Determine the (x, y) coordinate at the center of the cell enclosing the given text.  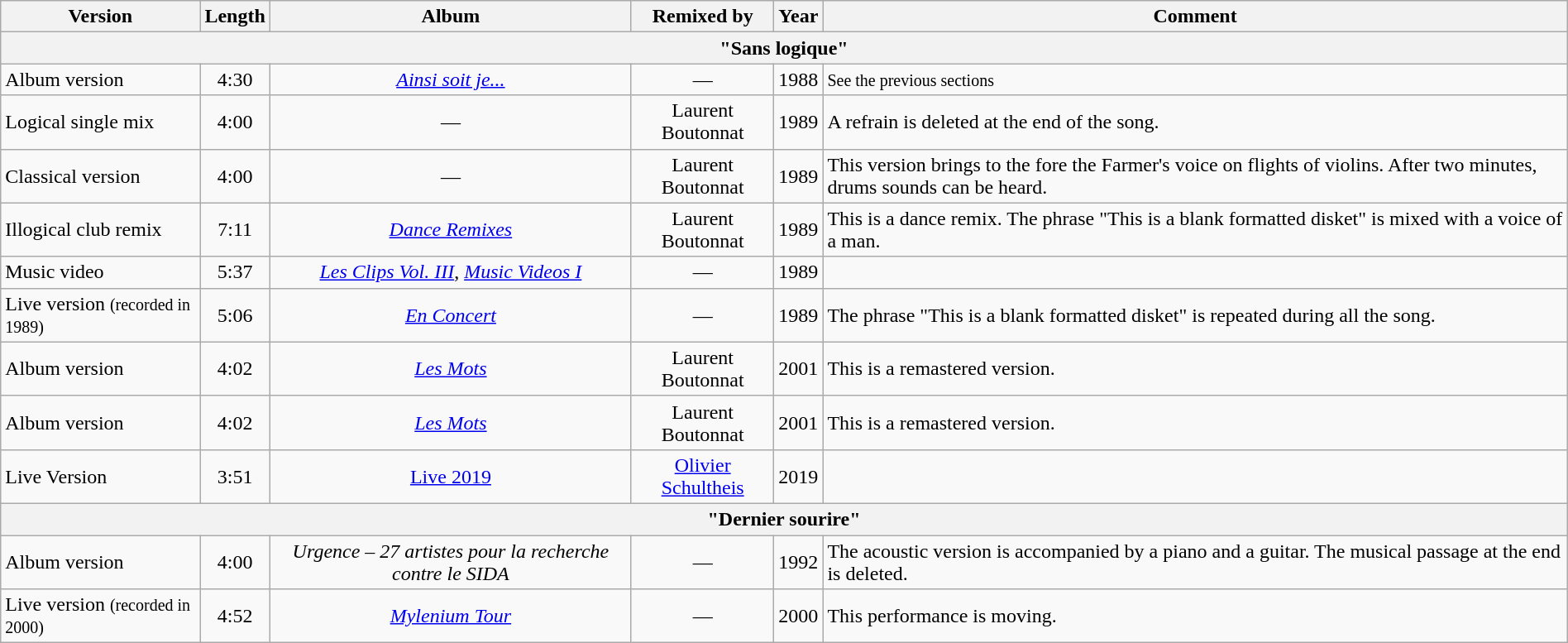
"Dernier sourire" (784, 519)
7:11 (235, 230)
Live version (recorded in 1989) (101, 314)
5:06 (235, 314)
Comment (1195, 17)
Logical single mix (101, 122)
A refrain is deleted at the end of the song. (1195, 122)
This version brings to the fore the Farmer's voice on flights of violins. After two minutes, drums sounds can be heard. (1195, 175)
Live 2019 (450, 477)
4:52 (235, 616)
Ainsi soit je... (450, 79)
Classical version (101, 175)
The acoustic version is accompanied by a piano and a guitar. The musical passage at the end is deleted. (1195, 561)
Length (235, 17)
Music video (101, 272)
Les Clips Vol. III, Music Videos I (450, 272)
Dance Remixes (450, 230)
"Sans logique" (784, 48)
5:37 (235, 272)
Urgence – 27 artistes pour la recherche contre le SIDA (450, 561)
Live Version (101, 477)
Mylenium Tour (450, 616)
3:51 (235, 477)
Illogical club remix (101, 230)
Version (101, 17)
Album (450, 17)
Olivier Schultheis (702, 477)
1992 (799, 561)
See the previous sections (1195, 79)
The phrase "This is a blank formatted disket" is repeated during all the song. (1195, 314)
Year (799, 17)
Remixed by (702, 17)
2000 (799, 616)
1988 (799, 79)
En Concert (450, 314)
This is a dance remix. The phrase "This is a blank formatted disket" is mixed with a voice of a man. (1195, 230)
4:30 (235, 79)
Live version (recorded in 2000) (101, 616)
This performance is moving. (1195, 616)
2019 (799, 477)
